Locate the cell with the specified text and output its [X, Y] center coordinate. 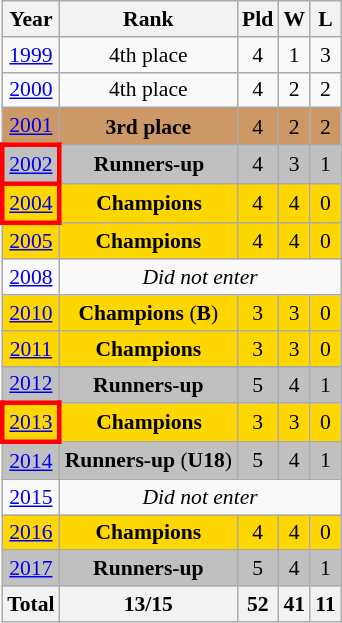
2013 [30, 424]
2008 [30, 278]
2011 [30, 349]
2017 [30, 569]
2001 [30, 126]
1999 [30, 55]
2004 [30, 204]
Rank [148, 19]
2014 [30, 460]
3rd place [148, 126]
Total [30, 604]
41 [294, 604]
11 [326, 604]
Pld [258, 19]
L [326, 19]
2002 [30, 164]
52 [258, 604]
2012 [30, 384]
2000 [30, 90]
2015 [30, 497]
13/15 [148, 604]
2016 [30, 533]
Runners-up (U18) [148, 460]
Champions (B) [148, 313]
Year [30, 19]
2010 [30, 313]
2005 [30, 240]
W [294, 19]
